Locate the cell with the specified text and output its [X, Y] center coordinate. 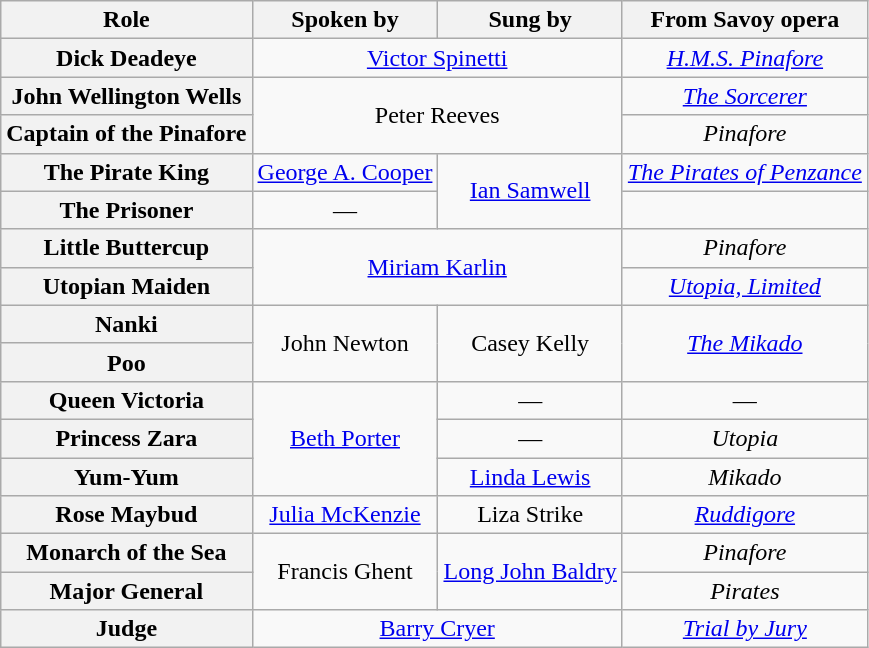
Ian Samwell [530, 191]
Trial by Jury [744, 629]
The Pirates of Penzance [744, 172]
Barry Cryer [437, 629]
From Savoy opera [744, 20]
Captain of the Pinafore [126, 134]
John Wellington Wells [126, 96]
Casey Kelly [530, 343]
Victor Spinetti [437, 58]
Sung by [530, 20]
Princess Zara [126, 438]
The Sorcerer [744, 96]
Major General [126, 591]
Dick Deadeye [126, 58]
Francis Ghent [345, 572]
Nanki [126, 324]
The Pirate King [126, 172]
Miriam Karlin [437, 267]
Monarch of the Sea [126, 553]
Poo [126, 362]
Utopia, Limited [744, 286]
Rose Maybud [126, 515]
Spoken by [345, 20]
H.M.S. Pinafore [744, 58]
Liza Strike [530, 515]
Judge [126, 629]
Utopia [744, 438]
Queen Victoria [126, 400]
Ruddigore [744, 515]
Linda Lewis [530, 477]
Little Buttercup [126, 248]
The Mikado [744, 343]
Peter Reeves [437, 115]
George A. Cooper [345, 172]
The Prisoner [126, 210]
John Newton [345, 343]
Pirates [744, 591]
Long John Baldry [530, 572]
Beth Porter [345, 438]
Yum-Yum [126, 477]
Mikado [744, 477]
Utopian Maiden [126, 286]
Julia McKenzie [345, 515]
Role [126, 20]
